Return (X, Y) of the center of cell containing provided text 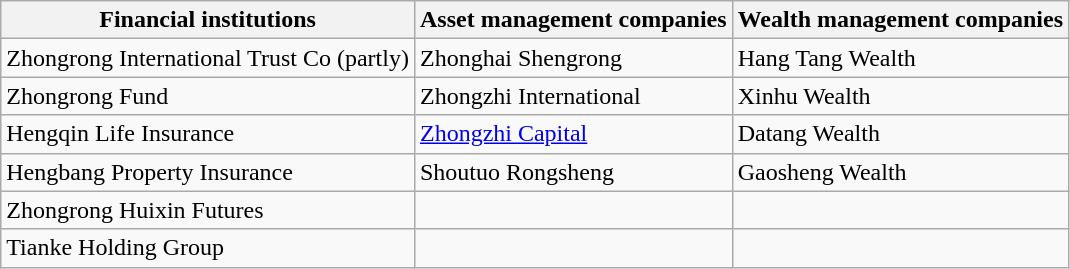
Shoutuo Rongsheng (573, 172)
Zhongzhi International (573, 96)
Zhongrong Huixin Futures (208, 210)
Tianke Holding Group (208, 248)
Zhongrong International Trust Co (partly) (208, 58)
Financial institutions (208, 20)
Hengbang Property Insurance (208, 172)
Zhongzhi Capital (573, 134)
Zhonghai Shengrong (573, 58)
Asset management companies (573, 20)
Hang Tang Wealth (900, 58)
Gaosheng Wealth (900, 172)
Zhongrong Fund (208, 96)
Xinhu Wealth (900, 96)
Wealth management companies (900, 20)
Datang Wealth (900, 134)
Hengqin Life Insurance (208, 134)
